Return (x, y) of the center of cell containing provided text 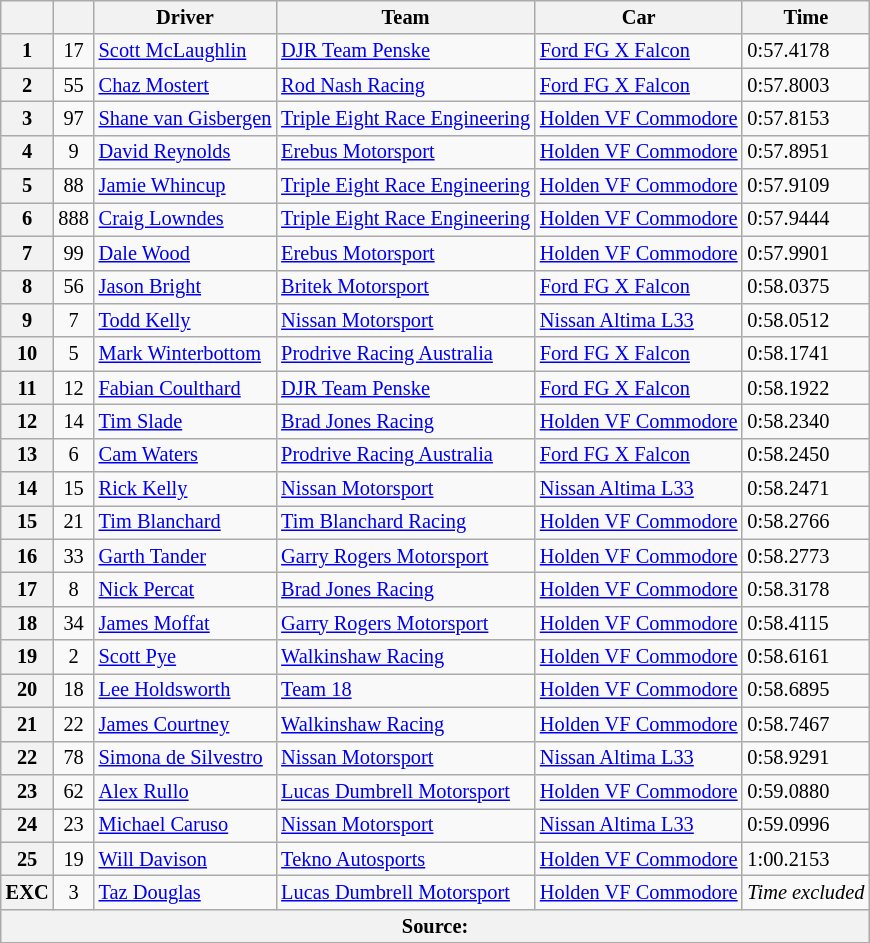
0:58.1922 (806, 388)
0:58.0375 (806, 287)
0:57.9109 (806, 186)
Michael Caruso (186, 825)
Time excluded (806, 892)
16 (28, 556)
James Courtney (186, 724)
Time (806, 17)
0:58.6161 (806, 657)
Lee Holdsworth (186, 690)
0:58.2450 (806, 455)
0:59.0880 (806, 791)
97 (73, 118)
33 (73, 556)
Team 18 (406, 690)
Garth Tander (186, 556)
0:57.4178 (806, 51)
0:58.1741 (806, 354)
Britek Motorsport (406, 287)
Tim Slade (186, 421)
Tim Blanchard Racing (406, 522)
Scott Pye (186, 657)
0:57.8951 (806, 152)
99 (73, 253)
1:00.2153 (806, 859)
78 (73, 758)
Cam Waters (186, 455)
88 (73, 186)
Jason Bright (186, 287)
Nick Percat (186, 589)
Craig Lowndes (186, 219)
Dale Wood (186, 253)
0:58.2773 (806, 556)
0:57.8153 (806, 118)
Alex Rullo (186, 791)
Rick Kelly (186, 489)
13 (28, 455)
EXC (28, 892)
0:57.9901 (806, 253)
Todd Kelly (186, 320)
David Reynolds (186, 152)
888 (73, 219)
0:59.0996 (806, 825)
Car (639, 17)
10 (28, 354)
0:58.2471 (806, 489)
4 (28, 152)
34 (73, 623)
Mark Winterbottom (186, 354)
0:58.4115 (806, 623)
0:58.9291 (806, 758)
Will Davison (186, 859)
Driver (186, 17)
0:58.7467 (806, 724)
Fabian Coulthard (186, 388)
56 (73, 287)
0:58.3178 (806, 589)
0:57.9444 (806, 219)
Chaz Mostert (186, 85)
0:58.6895 (806, 690)
Taz Douglas (186, 892)
Rod Nash Racing (406, 85)
Shane van Gisbergen (186, 118)
0:58.2766 (806, 522)
25 (28, 859)
Scott McLaughlin (186, 51)
Tekno Autosports (406, 859)
24 (28, 825)
Tim Blanchard (186, 522)
55 (73, 85)
Source: (436, 926)
62 (73, 791)
Simona de Silvestro (186, 758)
Team (406, 17)
James Moffat (186, 623)
0:57.8003 (806, 85)
20 (28, 690)
0:58.2340 (806, 421)
1 (28, 51)
11 (28, 388)
Jamie Whincup (186, 186)
0:58.0512 (806, 320)
